Provide the [x, y] coordinate of the cell's center where the given text is located.  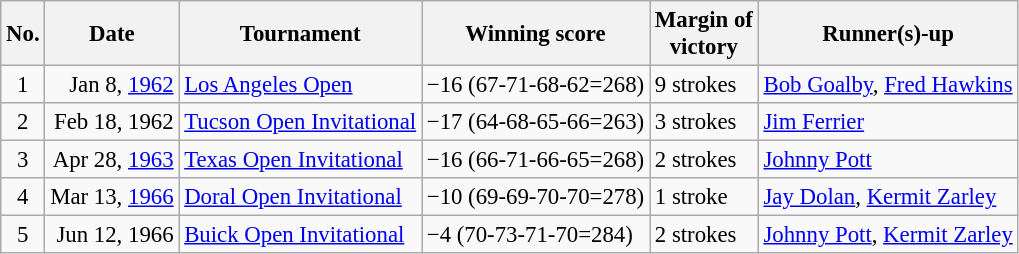
Texas Open Invitational [300, 160]
1 stroke [704, 197]
Margin ofvictory [704, 34]
3 [23, 160]
Winning score [536, 34]
Runner(s)-up [888, 34]
Date [112, 34]
2 [23, 122]
Johnny Pott, Kermit Zarley [888, 235]
Jim Ferrier [888, 122]
−10 (69-69-70-70=278) [536, 197]
−4 (70-73-71-70=284) [536, 235]
Johnny Pott [888, 160]
Tucson Open Invitational [300, 122]
Feb 18, 1962 [112, 122]
−16 (67-71-68-62=268) [536, 85]
3 strokes [704, 122]
No. [23, 34]
−16 (66-71-66-65=268) [536, 160]
Jay Dolan, Kermit Zarley [888, 197]
1 [23, 85]
9 strokes [704, 85]
Doral Open Invitational [300, 197]
Los Angeles Open [300, 85]
5 [23, 235]
Jun 12, 1966 [112, 235]
Apr 28, 1963 [112, 160]
Buick Open Invitational [300, 235]
Mar 13, 1966 [112, 197]
−17 (64-68-65-66=263) [536, 122]
Jan 8, 1962 [112, 85]
Tournament [300, 34]
4 [23, 197]
Bob Goalby, Fred Hawkins [888, 85]
